Return (X, Y) of the center of cell containing provided text 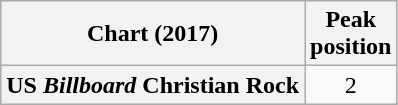
2 (351, 85)
Peakposition (351, 34)
Chart (2017) (153, 34)
US Billboard Christian Rock (153, 85)
